Output the (X, Y) coordinate of the center of the cell containing the given text.  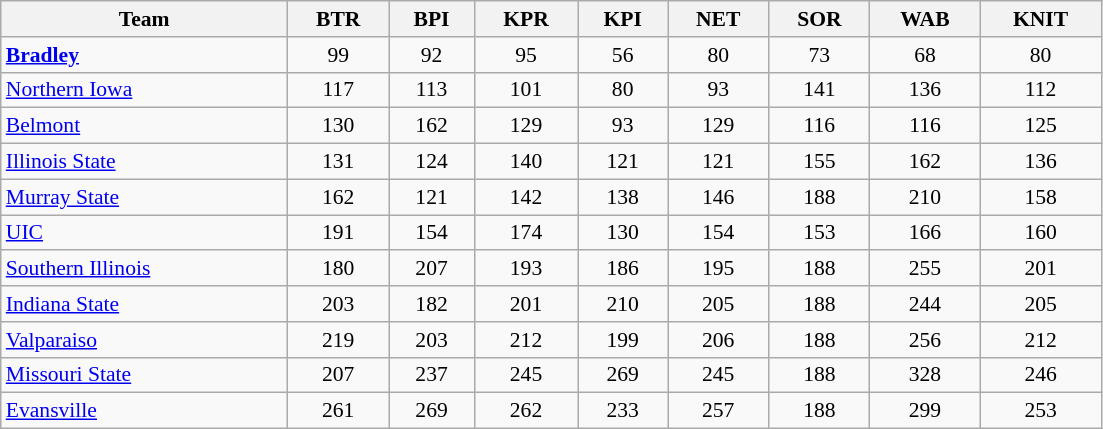
Murray State (144, 197)
WAB (925, 19)
BPI (432, 19)
257 (718, 411)
Northern Iowa (144, 90)
KPI (623, 19)
NET (718, 19)
Illinois State (144, 162)
193 (526, 269)
328 (925, 375)
73 (820, 55)
Belmont (144, 126)
Indiana State (144, 304)
138 (623, 197)
142 (526, 197)
101 (526, 90)
56 (623, 55)
219 (338, 340)
95 (526, 55)
Valparaiso (144, 340)
153 (820, 233)
140 (526, 162)
146 (718, 197)
125 (1040, 126)
UIC (144, 233)
141 (820, 90)
112 (1040, 90)
195 (718, 269)
253 (1040, 411)
233 (623, 411)
180 (338, 269)
Southern Illinois (144, 269)
160 (1040, 233)
Evansville (144, 411)
155 (820, 162)
244 (925, 304)
KNIT (1040, 19)
68 (925, 55)
206 (718, 340)
261 (338, 411)
299 (925, 411)
174 (526, 233)
113 (432, 90)
131 (338, 162)
158 (1040, 197)
246 (1040, 375)
256 (925, 340)
SOR (820, 19)
182 (432, 304)
255 (925, 269)
99 (338, 55)
166 (925, 233)
186 (623, 269)
124 (432, 162)
262 (526, 411)
191 (338, 233)
Missouri State (144, 375)
117 (338, 90)
237 (432, 375)
199 (623, 340)
Bradley (144, 55)
KPR (526, 19)
BTR (338, 19)
92 (432, 55)
Team (144, 19)
